Scan for the cell matching the given text and deliver its (X, Y) coordinate at center. 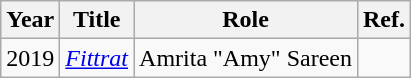
Amrita "Amy" Sareen (246, 58)
Fittrat (97, 58)
Role (246, 20)
Year (30, 20)
Title (97, 20)
Ref. (384, 20)
2019 (30, 58)
